Pinpoint the cell where the given text exists, returning its [x, y] midpoint coordinate. 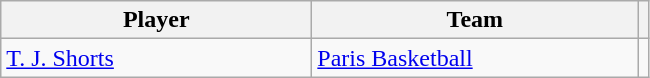
T. J. Shorts [156, 58]
Player [156, 20]
Paris Basketball [475, 58]
Team [475, 20]
